Identify which cell holds the provided text, then report its (X, Y) central coordinate. 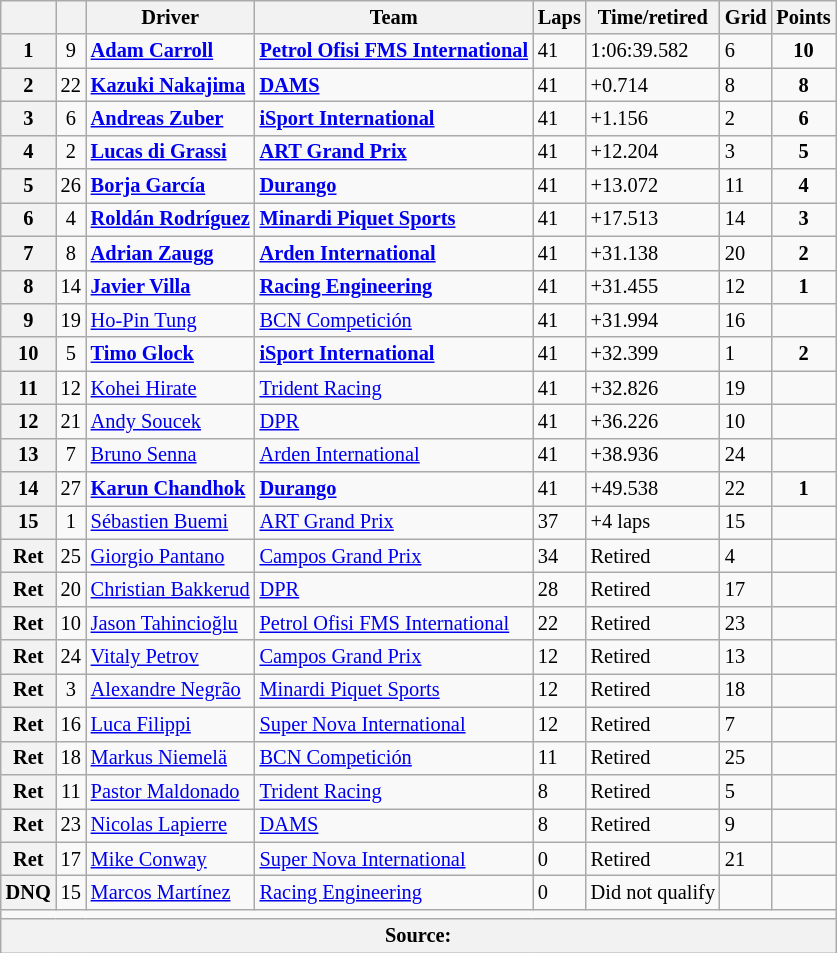
Jason Tahincioğlu (170, 623)
34 (560, 556)
Team (394, 17)
Alexandre Negrão (170, 690)
Andy Soucek (170, 421)
Roldán Rodríguez (170, 219)
DNQ (28, 892)
+17.513 (653, 219)
Time/retired (653, 17)
Javier Villa (170, 287)
27 (71, 489)
Kazuki Nakajima (170, 85)
+32.399 (653, 354)
+31.138 (653, 253)
Kohei Hirate (170, 388)
Christian Bakkerud (170, 589)
+13.072 (653, 186)
+12.204 (653, 152)
+31.455 (653, 287)
Bruno Senna (170, 455)
28 (560, 589)
Timo Glock (170, 354)
1:06:39.582 (653, 51)
Adrian Zaugg (170, 253)
+36.226 (653, 421)
+31.994 (653, 320)
Karun Chandhok (170, 489)
+1.156 (653, 118)
26 (71, 186)
+32.826 (653, 388)
Grid (746, 17)
Giorgio Pantano (170, 556)
Luca Filippi (170, 724)
+4 laps (653, 522)
Adam Carroll (170, 51)
+49.538 (653, 489)
Nicolas Lapierre (170, 825)
Laps (560, 17)
Marcos Martínez (170, 892)
Source: (418, 936)
Markus Niemelä (170, 758)
37 (560, 522)
+0.714 (653, 85)
Borja García (170, 186)
Pastor Maldonado (170, 791)
Points (804, 17)
Sébastien Buemi (170, 522)
Mike Conway (170, 859)
Lucas di Grassi (170, 152)
Andreas Zuber (170, 118)
Ho-Pin Tung (170, 320)
+38.936 (653, 455)
Driver (170, 17)
Did not qualify (653, 892)
Vitaly Petrov (170, 657)
